Detect which cell encompasses the target text, then output its [X, Y] center coordinate. 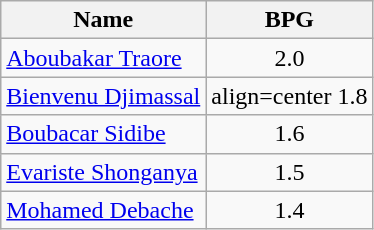
Name [104, 20]
2.0 [290, 58]
1.4 [290, 210]
1.6 [290, 134]
Aboubakar Traore [104, 58]
align=center 1.8 [290, 96]
1.5 [290, 172]
Mohamed Debache [104, 210]
Boubacar Sidibe [104, 134]
Bienvenu Djimassal [104, 96]
BPG [290, 20]
Evariste Shonganya [104, 172]
